Scan for the cell matching the given text and deliver its (x, y) coordinate at center. 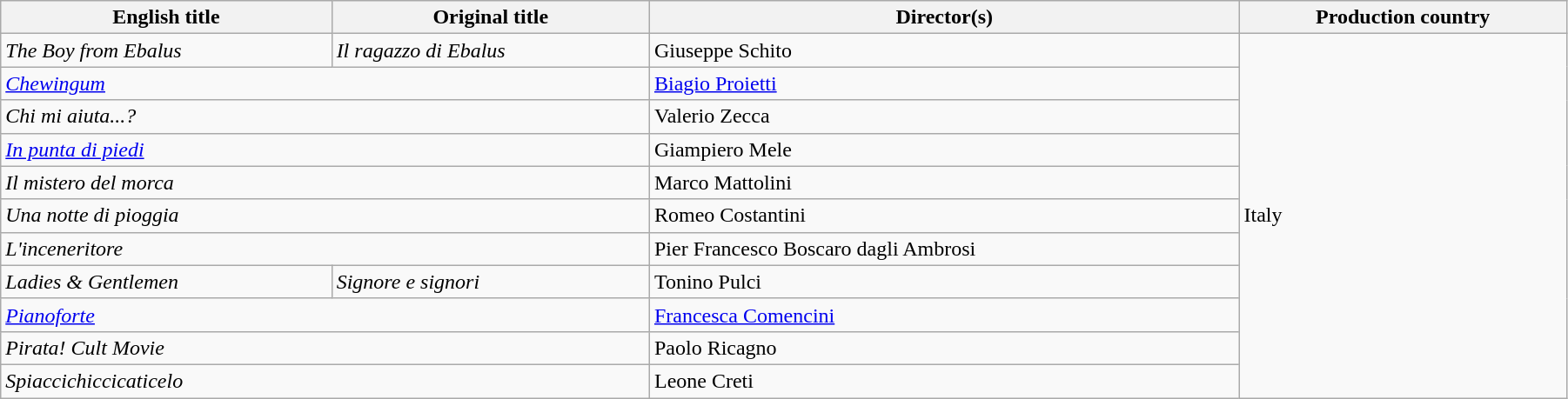
English title (166, 17)
Valerio Zecca (944, 116)
Chi mi aiuta...? (325, 116)
Pianoforte (325, 315)
Tonino Pulci (944, 282)
Giuseppe Schito (944, 50)
In punta di piedi (325, 150)
Production country (1403, 17)
Paolo Ricagno (944, 348)
Original title (491, 17)
Chewingum (325, 83)
Pier Francesco Boscaro dagli Ambrosi (944, 249)
L'inceneritore (325, 249)
Marco Mattolini (944, 183)
Signore e signori (491, 282)
Leone Creti (944, 381)
The Boy from Ebalus (166, 50)
Giampiero Mele (944, 150)
Il mistero del morca (325, 183)
Romeo Costantini (944, 216)
Francesca Comencini (944, 315)
Il ragazzo di Ebalus (491, 50)
Pirata! Cult Movie (325, 348)
Biagio Proietti (944, 83)
Una notte di pioggia (325, 216)
Ladies & Gentlemen (166, 282)
Director(s) (944, 17)
Spiaccichiccicaticelo (325, 381)
Italy (1403, 216)
